Return [x, y] of the center of cell containing provided text 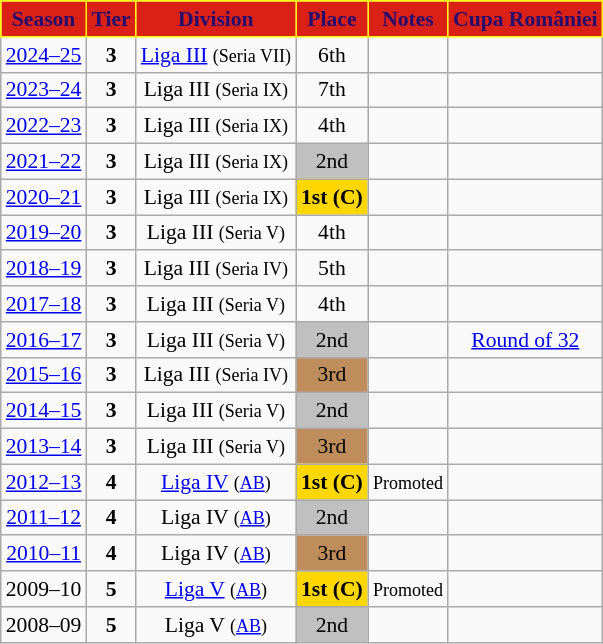
2013–14 [44, 447]
5th [332, 269]
Place [332, 19]
Tier [110, 19]
2021–22 [44, 162]
2024–25 [44, 55]
2012–13 [44, 482]
2023–24 [44, 90]
2020–21 [44, 197]
2018–19 [44, 269]
Season [44, 19]
2010–11 [44, 554]
2017–18 [44, 304]
2019–20 [44, 233]
2009–10 [44, 589]
2014–15 [44, 411]
Cupa României [526, 19]
2011–12 [44, 518]
Liga III (Seria VII) [216, 55]
2016–17 [44, 340]
2008–09 [44, 625]
7th [332, 90]
Division [216, 19]
2015–16 [44, 375]
Round of 32 [526, 340]
Notes [408, 19]
6th [332, 55]
2022–23 [44, 126]
